Return the (x, y) coordinate for the center point of the cell that contains the specified text.  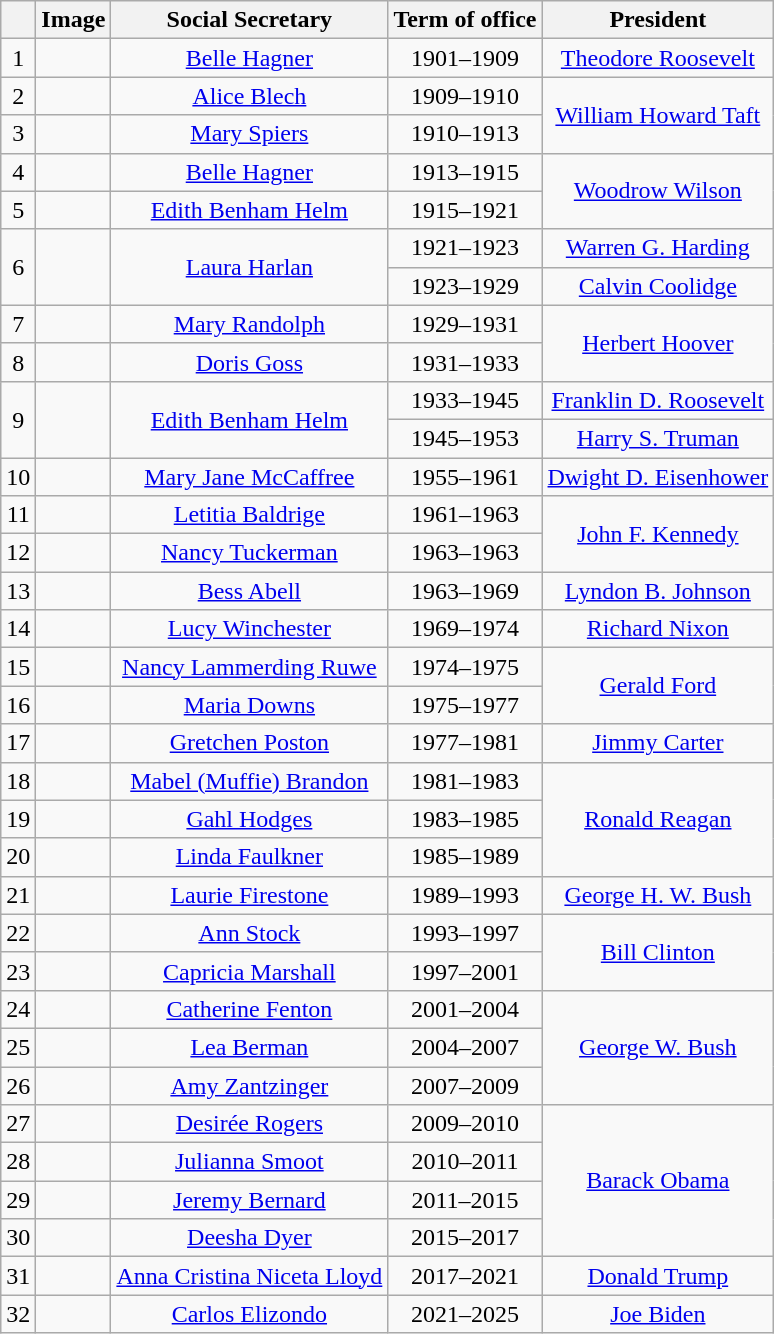
Donald Trump (658, 1276)
1921–1923 (465, 248)
Gerald Ford (658, 686)
14 (18, 629)
1989–1993 (465, 895)
29 (18, 1200)
15 (18, 667)
William Howard Taft (658, 115)
23 (18, 971)
4 (18, 172)
George W. Bush (658, 1047)
Laura Harlan (250, 267)
2 (18, 96)
1931–1933 (465, 362)
Laurie Firestone (250, 895)
6 (18, 267)
Social Secretary (250, 20)
Mary Spiers (250, 134)
1955–1961 (465, 477)
1945–1953 (465, 438)
1913–1915 (465, 172)
26 (18, 1085)
Woodrow Wilson (658, 191)
Franklin D. Roosevelt (658, 400)
7 (18, 324)
Image (74, 20)
Joe Biden (658, 1314)
Gahl Hodges (250, 819)
Mabel (Muffie) Brandon (250, 781)
Dwight D. Eisenhower (658, 477)
22 (18, 933)
1909–1910 (465, 96)
Deesha Dyer (250, 1238)
2004–2007 (465, 1047)
Gretchen Poston (250, 743)
1997–2001 (465, 971)
Barack Obama (658, 1181)
2007–2009 (465, 1085)
Herbert Hoover (658, 343)
11 (18, 515)
1933–1945 (465, 400)
Julianna Smoot (250, 1162)
Alice Blech (250, 96)
2011–2015 (465, 1200)
28 (18, 1162)
19 (18, 819)
Catherine Fenton (250, 1009)
2001–2004 (465, 1009)
Ann Stock (250, 933)
1929–1931 (465, 324)
Richard Nixon (658, 629)
Ronald Reagan (658, 819)
2015–2017 (465, 1238)
Lyndon B. Johnson (658, 591)
Mary Jane McCaffree (250, 477)
1910–1913 (465, 134)
Desirée Rogers (250, 1124)
1985–1989 (465, 857)
1969–1974 (465, 629)
Lucy Winchester (250, 629)
John F. Kennedy (658, 534)
Bill Clinton (658, 952)
30 (18, 1238)
1901–1909 (465, 58)
President (658, 20)
16 (18, 705)
25 (18, 1047)
Amy Zantzinger (250, 1085)
1963–1969 (465, 591)
24 (18, 1009)
1963–1963 (465, 553)
Term of office (465, 20)
20 (18, 857)
Mary Randolph (250, 324)
5 (18, 210)
31 (18, 1276)
Harry S. Truman (658, 438)
Capricia Marshall (250, 971)
2017–2021 (465, 1276)
2021–2025 (465, 1314)
13 (18, 591)
Maria Downs (250, 705)
Lea Berman (250, 1047)
2010–2011 (465, 1162)
1 (18, 58)
Bess Abell (250, 591)
3 (18, 134)
1961–1963 (465, 515)
27 (18, 1124)
George H. W. Bush (658, 895)
1923–1929 (465, 286)
12 (18, 553)
1981–1983 (465, 781)
1993–1997 (465, 933)
Linda Faulkner (250, 857)
17 (18, 743)
1974–1975 (465, 667)
1983–1985 (465, 819)
1915–1921 (465, 210)
Calvin Coolidge (658, 286)
32 (18, 1314)
1977–1981 (465, 743)
1975–1977 (465, 705)
Anna Cristina Niceta Lloyd (250, 1276)
8 (18, 362)
Jeremy Bernard (250, 1200)
2009–2010 (465, 1124)
9 (18, 419)
Letitia Baldrige (250, 515)
18 (18, 781)
10 (18, 477)
Carlos Elizondo (250, 1314)
Nancy Lammerding Ruwe (250, 667)
21 (18, 895)
Doris Goss (250, 362)
Nancy Tuckerman (250, 553)
Jimmy Carter (658, 743)
Theodore Roosevelt (658, 58)
Warren G. Harding (658, 248)
